Pinpoint the cell where the given text exists, returning its [X, Y] midpoint coordinate. 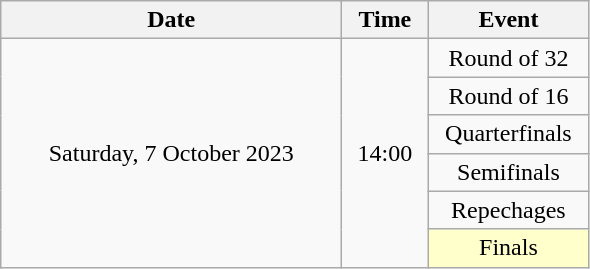
Quarterfinals [508, 134]
Round of 16 [508, 96]
Finals [508, 248]
Time [385, 20]
Event [508, 20]
Repechages [508, 210]
14:00 [385, 153]
Date [172, 20]
Saturday, 7 October 2023 [172, 153]
Semifinals [508, 172]
Round of 32 [508, 58]
